Provide the [x, y] coordinate of the cell's center where the given text is located.  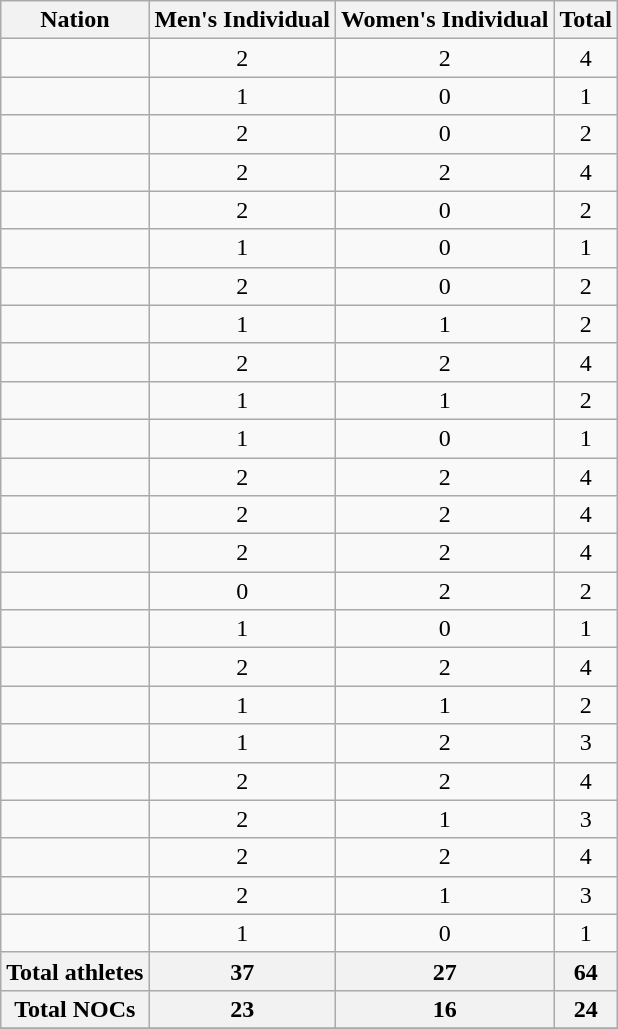
Total [586, 20]
16 [444, 1009]
64 [586, 971]
Men's Individual [242, 20]
27 [444, 971]
23 [242, 1009]
Total NOCs [75, 1009]
37 [242, 971]
24 [586, 1009]
Women's Individual [444, 20]
Nation [75, 20]
Total athletes [75, 971]
